Detect which cell encompasses the target text, then output its [x, y] center coordinate. 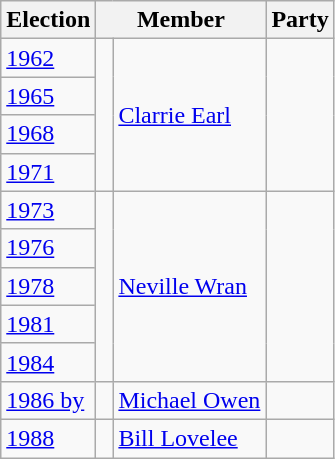
1973 [48, 210]
Michael Owen [190, 400]
1965 [48, 96]
1988 [48, 438]
Neville Wran [190, 286]
Member [181, 20]
1986 by [48, 400]
1978 [48, 286]
Clarrie Earl [190, 115]
1962 [48, 58]
1968 [48, 134]
Election [48, 20]
1984 [48, 362]
1981 [48, 324]
Bill Lovelee [190, 438]
1976 [48, 248]
1971 [48, 172]
Party [300, 20]
